Capture the cell that displays the provided text and extract its [x, y] central coordinate. 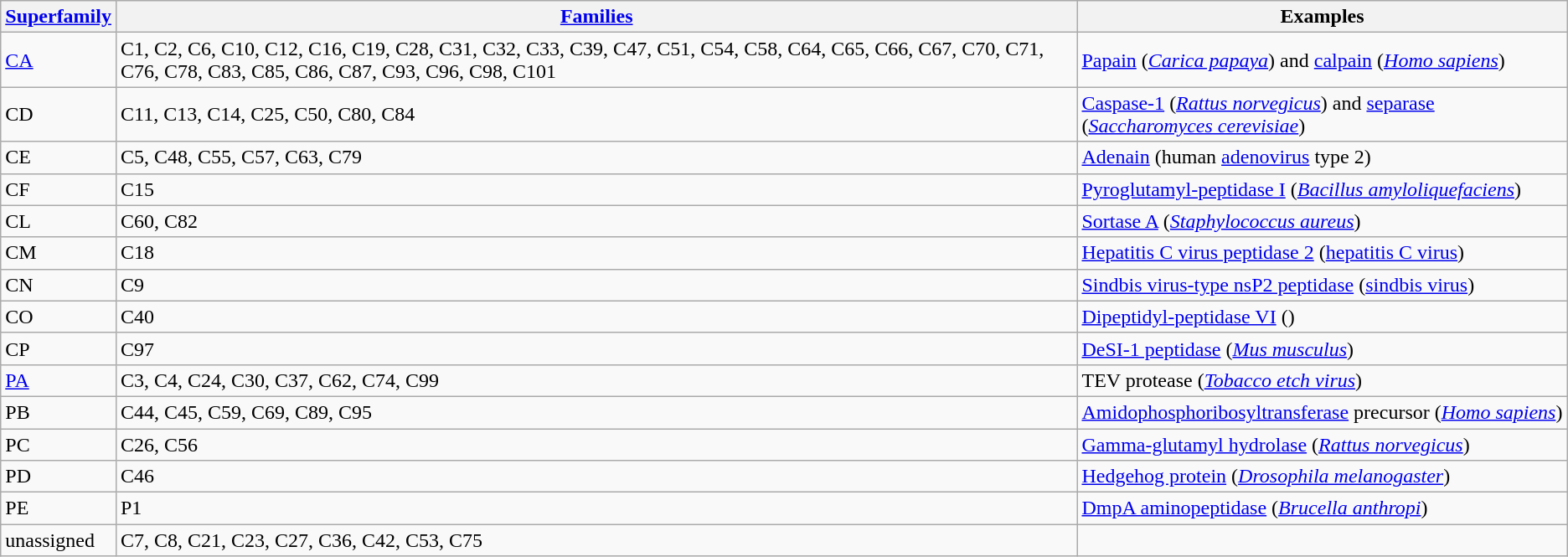
CO [59, 317]
C44, C45, C59, C69, C89, C95 [596, 412]
CE [59, 157]
CF [59, 189]
C11, C13, C14, C25, C50, C80, C84 [596, 114]
Amidophosphoribosyltransferase precursor (Homo sapiens) [1322, 412]
PB [59, 412]
C5, C48, C55, C57, C63, C79 [596, 157]
P1 [596, 508]
C60, C82 [596, 221]
C26, C56 [596, 445]
Gamma-glutamyl hydrolase (Rattus norvegicus) [1322, 445]
Dipeptidyl-peptidase VI () [1322, 317]
C9 [596, 285]
unassigned [59, 540]
DmpA aminopeptidase (Brucella anthropi) [1322, 508]
Papain (Carica papaya) and calpain (Homo sapiens) [1322, 60]
Examples [1322, 17]
PA [59, 380]
PE [59, 508]
C40 [596, 317]
C15 [596, 189]
Pyroglutamyl-peptidase I (Bacillus amyloliquefaciens) [1322, 189]
C7, C8, C21, C23, C27, C36, C42, C53, C75 [596, 540]
CA [59, 60]
Adenain (human adenovirus type 2) [1322, 157]
C46 [596, 477]
CP [59, 348]
CD [59, 114]
CM [59, 253]
Sindbis virus-type nsP2 peptidase (sindbis virus) [1322, 285]
C18 [596, 253]
C97 [596, 348]
Hedgehog protein (Drosophila melanogaster) [1322, 477]
TEV protease (Tobacco etch virus) [1322, 380]
C3, C4, C24, C30, C37, C62, C74, C99 [596, 380]
DeSI-1 peptidase (Mus musculus) [1322, 348]
Hepatitis C virus peptidase 2 (hepatitis C virus) [1322, 253]
PD [59, 477]
CN [59, 285]
CL [59, 221]
Sortase A (Staphylococcus aureus) [1322, 221]
PC [59, 445]
Caspase-1 (Rattus norvegicus) and separase (Saccharomyces cerevisiae) [1322, 114]
Families [596, 17]
Superfamily [59, 17]
